Return (X, Y) of the center of cell containing provided text 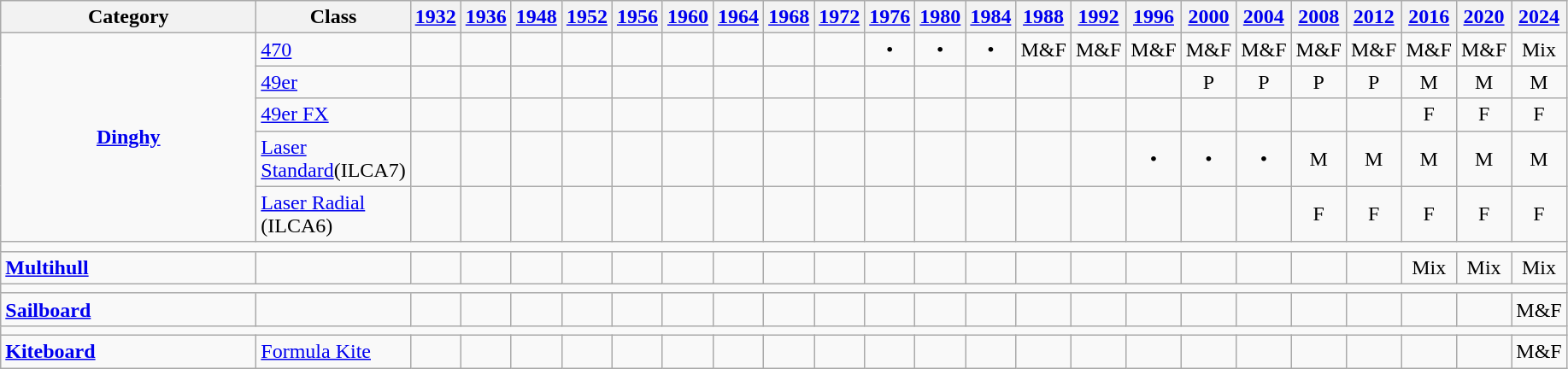
470 (333, 50)
1956 (637, 17)
1960 (687, 17)
1964 (738, 17)
2012 (1373, 17)
2004 (1264, 17)
Dinghy (128, 138)
1972 (839, 17)
Category (128, 17)
1980 (940, 17)
2024 (1539, 17)
1992 (1098, 17)
Laser Radial (ILCA6) (333, 214)
2020 (1483, 17)
Multihull (128, 267)
1936 (485, 17)
1932 (436, 17)
Kiteboard (128, 351)
49er (333, 82)
2000 (1208, 17)
Sailboard (128, 309)
1948 (537, 17)
49er FX (333, 114)
1984 (991, 17)
Formula Kite (333, 351)
1952 (586, 17)
1976 (890, 17)
1968 (790, 17)
Laser Standard(ILCA7) (333, 159)
1996 (1154, 17)
2008 (1318, 17)
Class (333, 17)
2016 (1429, 17)
1988 (1043, 17)
